From the cell containing the given text, extract its center point as (x, y) coordinate. 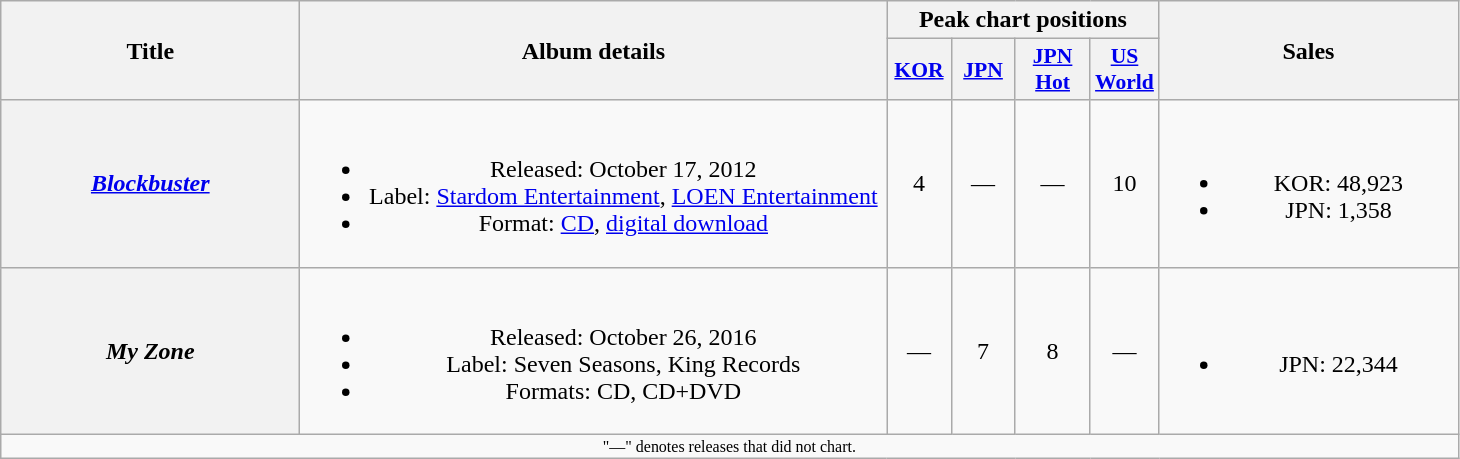
JPNHot (1052, 70)
7 (983, 350)
Title (150, 50)
Sales (1308, 50)
"—" denotes releases that did not chart. (730, 446)
Album details (594, 50)
Released: October 26, 2016 Label: Seven Seasons, King RecordsFormats: CD, CD+DVD (594, 350)
JPN (983, 70)
My Zone (150, 350)
Peak chart positions (1023, 20)
4 (919, 184)
Blockbuster (150, 184)
JPN: 22,344 (1308, 350)
Released: October 17, 2012 Label: Stardom Entertainment, LOEN EntertainmentFormat: CD, digital download (594, 184)
KOR (919, 70)
8 (1052, 350)
10 (1124, 184)
USWorld (1124, 70)
KOR: 48,923JPN: 1,358 (1308, 184)
